Search for the cell housing the specified text and yield its (X, Y) center coordinate. 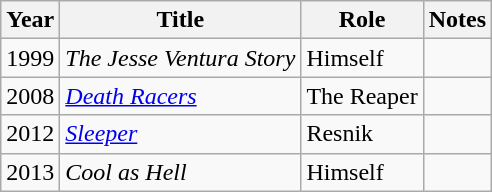
2013 (30, 172)
Role (362, 20)
The Jesse Ventura Story (180, 58)
Death Racers (180, 96)
2012 (30, 134)
Cool as Hell (180, 172)
The Reaper (362, 96)
Resnik (362, 134)
1999 (30, 58)
Title (180, 20)
Notes (457, 20)
Year (30, 20)
2008 (30, 96)
Sleeper (180, 134)
